For the text-containing cell, return its midpoint in [x, y] coordinate format. 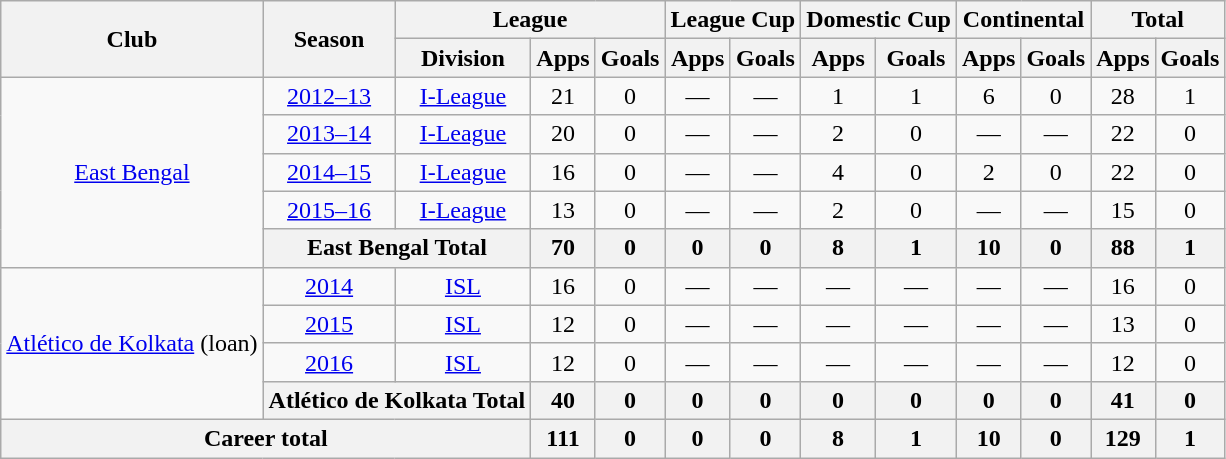
15 [1123, 210]
20 [563, 134]
Career total [266, 438]
2016 [329, 362]
Atlético de Kolkata (loan) [132, 343]
Club [132, 39]
East Bengal Total [397, 248]
2015 [329, 324]
League [530, 20]
88 [1123, 248]
League Cup [733, 20]
21 [563, 96]
Atlético de Kolkata Total [397, 400]
28 [1123, 96]
40 [563, 400]
129 [1123, 438]
Total [1158, 20]
East Bengal [132, 172]
6 [988, 96]
2015–16 [329, 210]
41 [1123, 400]
4 [838, 172]
2012–13 [329, 96]
2013–14 [329, 134]
111 [563, 438]
2014–15 [329, 172]
Continental [1023, 20]
Season [329, 39]
Division [463, 58]
Domestic Cup [879, 20]
2014 [329, 286]
70 [563, 248]
